Find where the given text appears and provide that cell's center as (x, y) coordinate. 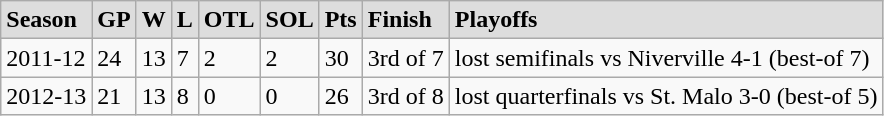
lost quarterfinals vs St. Malo 3-0 (best-of 5) (666, 96)
L (184, 20)
21 (114, 96)
26 (340, 96)
Pts (340, 20)
lost semifinals vs Niverville 4-1 (best-of 7) (666, 58)
7 (184, 58)
24 (114, 58)
8 (184, 96)
3rd of 7 (406, 58)
Season (46, 20)
W (154, 20)
30 (340, 58)
OTL (229, 20)
Playoffs (666, 20)
2011-12 (46, 58)
SOL (290, 20)
GP (114, 20)
Finish (406, 20)
3rd of 8 (406, 96)
2012-13 (46, 96)
